Return the [x, y] coordinate for the center point of the cell that contains the specified text.  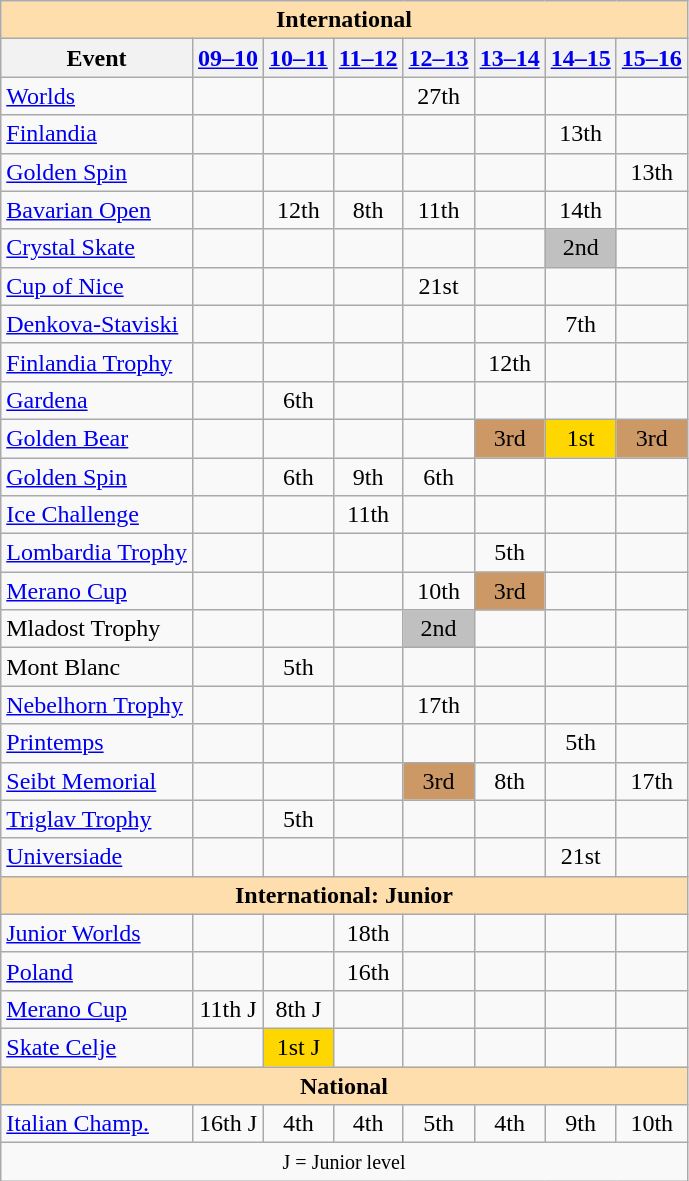
Mont Blanc [97, 667]
Universiade [97, 857]
1st J [299, 1047]
International: Junior [344, 895]
National [344, 1085]
27th [438, 96]
16th [368, 971]
Gardena [97, 400]
Finlandia Trophy [97, 362]
Denkova-Staviski [97, 324]
Ice Challenge [97, 515]
18th [368, 933]
Bavarian Open [97, 210]
14–15 [580, 58]
10–11 [299, 58]
15–16 [652, 58]
16th J [228, 1124]
Event [97, 58]
Poland [97, 971]
Crystal Skate [97, 248]
J = Junior level [344, 1162]
11th J [228, 1009]
14th [580, 210]
Nebelhorn Trophy [97, 705]
Seibt Memorial [97, 781]
09–10 [228, 58]
Golden Bear [97, 438]
8th J [299, 1009]
1st [580, 438]
Lombardia Trophy [97, 553]
Triglav Trophy [97, 819]
12–13 [438, 58]
Skate Celje [97, 1047]
Cup of Nice [97, 286]
7th [580, 324]
Worlds [97, 96]
Finlandia [97, 134]
13–14 [510, 58]
Mladost Trophy [97, 629]
International [344, 20]
Italian Champ. [97, 1124]
Junior Worlds [97, 933]
11–12 [368, 58]
Printemps [97, 743]
